Return (X, Y) of the center of cell containing provided text 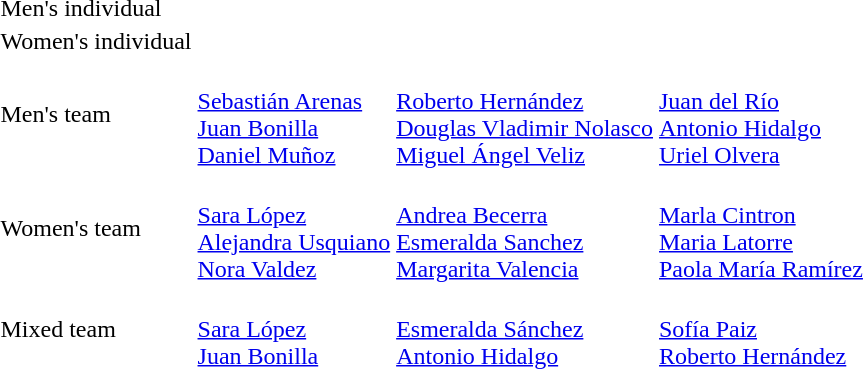
Andrea BecerraEsmeralda SanchezMargarita Valencia (525, 228)
Sebastián ArenasJuan BonillaDaniel Muñoz (294, 114)
Roberto HernándezDouglas Vladimir NolascoMiguel Ángel Veliz (525, 114)
Sara LópezAlejandra UsquianoNora Valdez (294, 228)
